Locate the cell with the specified text and output its (X, Y) center coordinate. 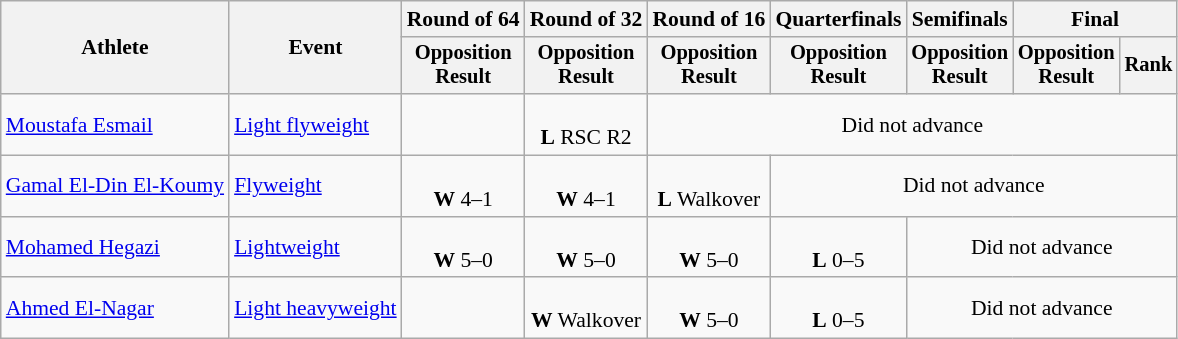
Mohamed Hegazi (115, 248)
Round of 32 (586, 19)
Light heavyweight (316, 308)
Event (316, 48)
Round of 64 (464, 19)
Gamal El-Din El-Koumy (115, 186)
Lightweight (316, 248)
L Walkover (708, 186)
Final (1095, 19)
Semifinals (960, 19)
Flyweight (316, 186)
Quarterfinals (838, 19)
Athlete (115, 48)
Round of 16 (708, 19)
L RSC R2 (586, 124)
Moustafa Esmail (115, 124)
Light flyweight (316, 124)
W Walkover (586, 308)
Rank (1149, 66)
Ahmed El-Nagar (115, 308)
